From the cell containing the given text, extract its center point as (x, y) coordinate. 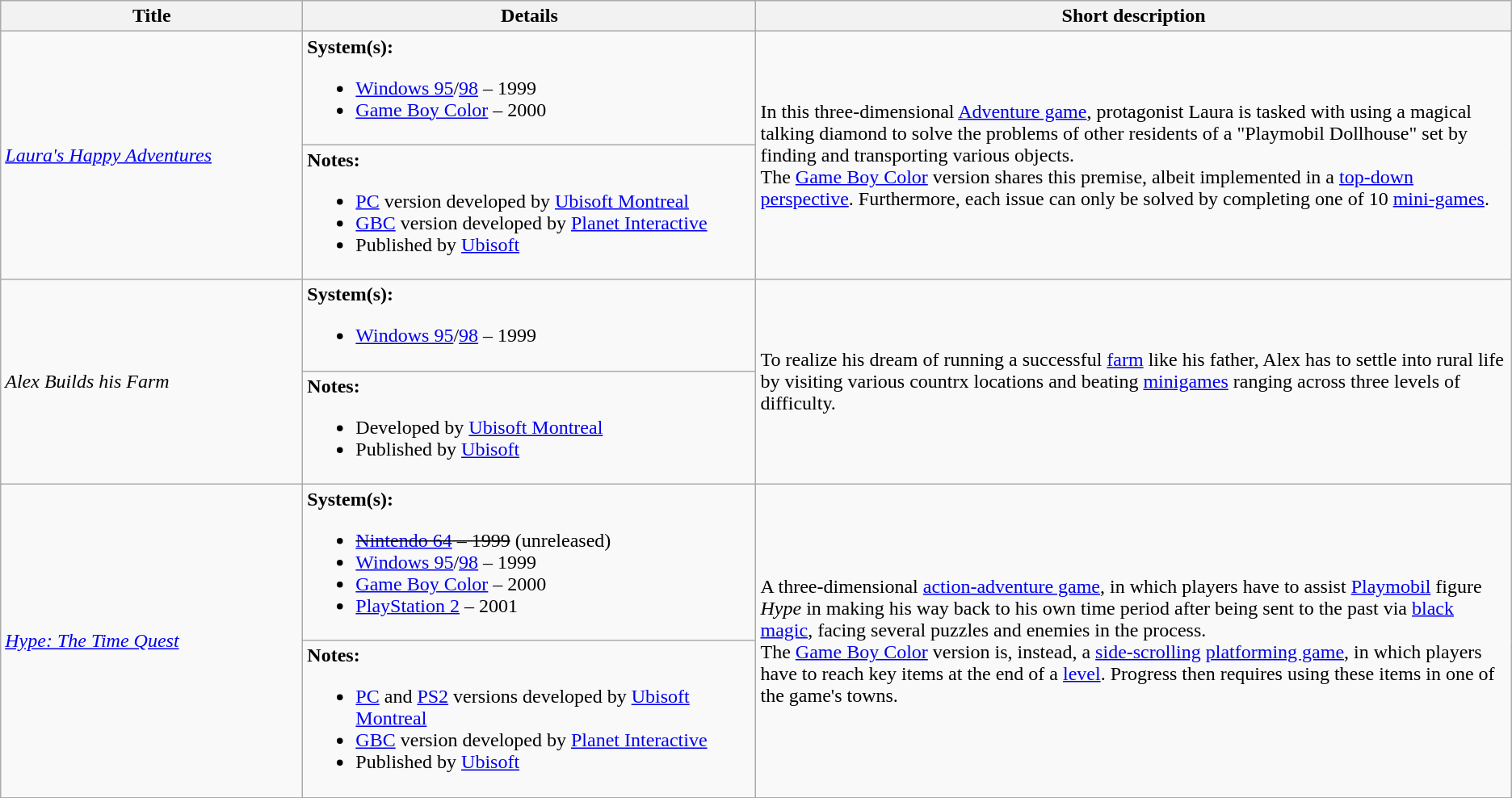
Hype: The Time Quest (152, 640)
Title (152, 16)
System(s):Nintendo 64 – 1999 (unreleased)Windows 95/98 – 1999Game Boy Color – 2000PlayStation 2 – 2001 (530, 562)
Notes:PC version developed by Ubisoft MontrealGBC version developed by Planet InteractivePublished by Ubisoft (530, 212)
Notes:Developed by Ubisoft MontrealPublished by Ubisoft (530, 427)
Laura's Happy Adventures (152, 155)
Short description (1134, 16)
System(s):Windows 95/98 – 1999Game Boy Color – 2000 (530, 88)
Details (530, 16)
System(s):Windows 95/98 – 1999 (530, 325)
Alex Builds his Farm (152, 381)
Notes:PC and PS2 versions developed by Ubisoft MontrealGBC version developed by Planet InteractivePublished by Ubisoft (530, 719)
